Extract the (X, Y) coordinate from the center of the cell holding the provided text.  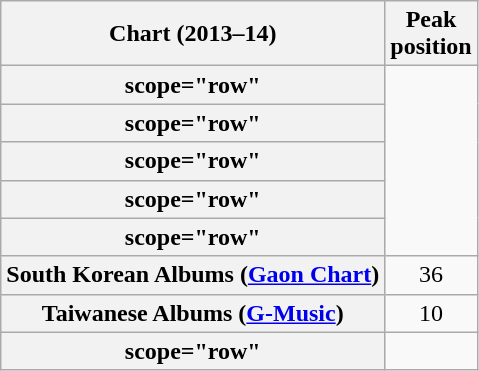
Peakposition (431, 34)
36 (431, 275)
10 (431, 313)
South Korean Albums (Gaon Chart) (193, 275)
Taiwanese Albums (G-Music) (193, 313)
Chart (2013–14) (193, 34)
